Detect which cell encompasses the target text, then output its (x, y) center coordinate. 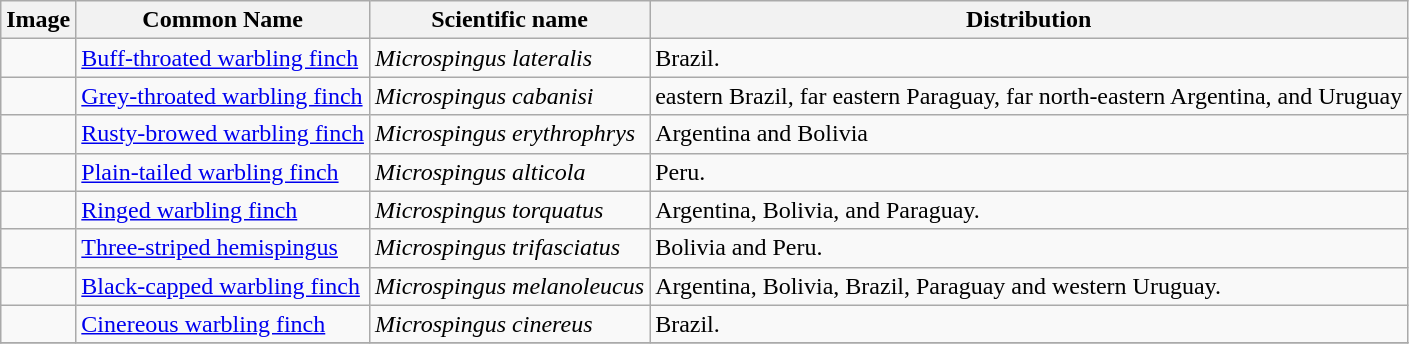
Scientific name (509, 20)
Plain-tailed warbling finch (223, 172)
Microspingus trifasciatus (509, 248)
Peru. (1029, 172)
Argentina, Bolivia, and Paraguay. (1029, 210)
Argentina and Bolivia (1029, 134)
Cinereous warbling finch (223, 324)
Microspingus alticola (509, 172)
Black-capped warbling finch (223, 286)
Three-striped hemispingus (223, 248)
Rusty-browed warbling finch (223, 134)
Common Name (223, 20)
Ringed warbling finch (223, 210)
Buff-throated warbling finch (223, 58)
Bolivia and Peru. (1029, 248)
Microspingus erythrophrys (509, 134)
Microspingus melanoleucus (509, 286)
Distribution (1029, 20)
eastern Brazil, far eastern Paraguay, far north-eastern Argentina, and Uruguay (1029, 96)
Microspingus cabanisi (509, 96)
Image (38, 20)
Microspingus cinereus (509, 324)
Microspingus torquatus (509, 210)
Argentina, Bolivia, Brazil, Paraguay and western Uruguay. (1029, 286)
Grey-throated warbling finch (223, 96)
Microspingus lateralis (509, 58)
